Identify which cell holds the provided text, then report its [x, y] central coordinate. 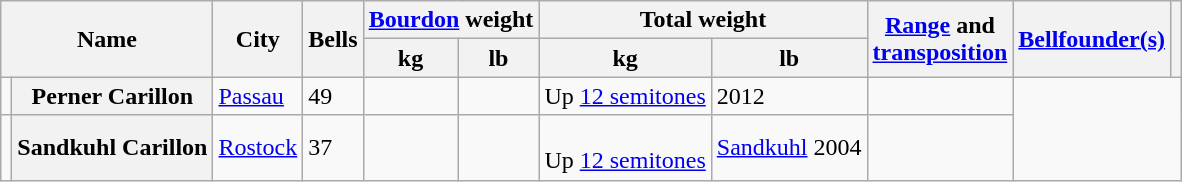
City [258, 39]
Bellfounder(s) [1092, 39]
2012 [789, 96]
Perner Carillon [112, 96]
Passau [258, 96]
Sandkuhl Carillon [112, 148]
49 [333, 96]
Bells [333, 39]
37 [333, 148]
Name [107, 39]
Total weight [703, 20]
Rostock [258, 148]
Range andtransposition [940, 39]
Bourdon weight [451, 20]
Sandkuhl 2004 [789, 148]
